Extract the (x, y) coordinate from the center of the cell holding the provided text.  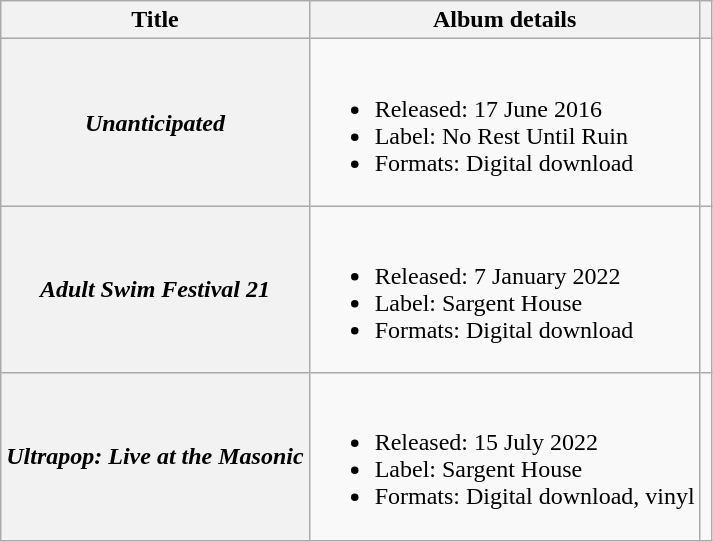
Released: 17 June 2016Label: No Rest Until RuinFormats: Digital download (504, 122)
Released: 15 July 2022Label: Sargent HouseFormats: Digital download, vinyl (504, 456)
Released: 7 January 2022Label: Sargent HouseFormats: Digital download (504, 290)
Adult Swim Festival 21 (155, 290)
Ultrapop: Live at the Masonic (155, 456)
Unanticipated (155, 122)
Title (155, 20)
Album details (504, 20)
